Capture the cell that displays the provided text and extract its (X, Y) central coordinate. 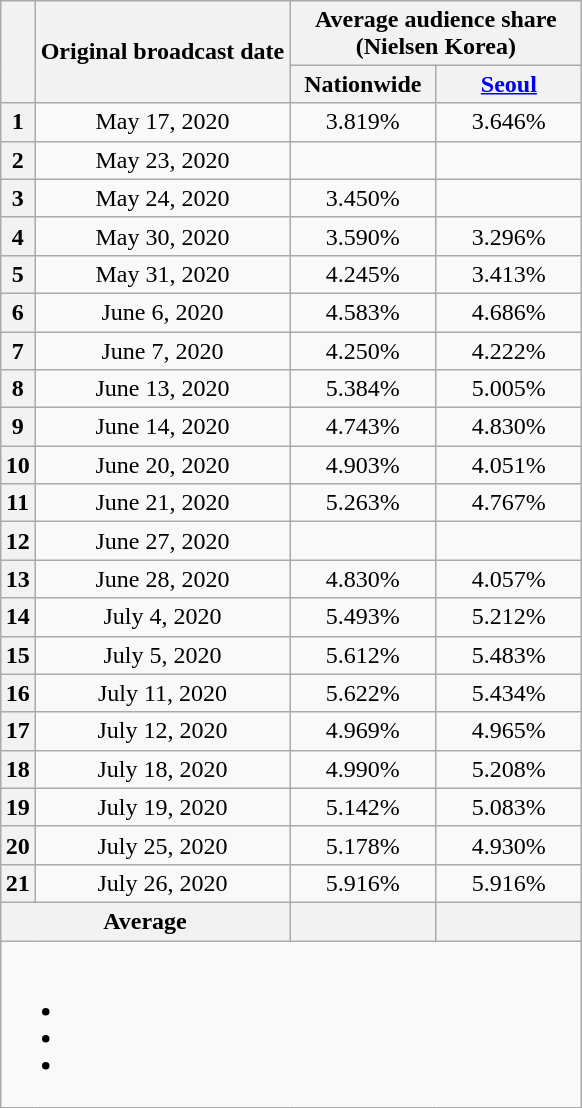
4.969% (363, 731)
June 27, 2020 (162, 541)
June 13, 2020 (162, 389)
5.208% (509, 769)
June 6, 2020 (162, 312)
9 (18, 427)
Nationwide (363, 84)
4.903% (363, 465)
July 19, 2020 (162, 807)
May 17, 2020 (162, 122)
5.434% (509, 693)
4.686% (509, 312)
5.384% (363, 389)
4.057% (509, 579)
4.583% (363, 312)
5.263% (363, 503)
Average (145, 921)
3.646% (509, 122)
July 12, 2020 (162, 731)
11 (18, 503)
4 (18, 236)
Original broadcast date (162, 52)
3.819% (363, 122)
5.483% (509, 655)
June 7, 2020 (162, 351)
5 (18, 274)
July 26, 2020 (162, 883)
June 20, 2020 (162, 465)
June 28, 2020 (162, 579)
5.612% (363, 655)
June 21, 2020 (162, 503)
3 (18, 198)
5.083% (509, 807)
July 5, 2020 (162, 655)
3.450% (363, 198)
May 24, 2020 (162, 198)
4.930% (509, 845)
May 30, 2020 (162, 236)
5.493% (363, 617)
15 (18, 655)
4.743% (363, 427)
4.222% (509, 351)
June 14, 2020 (162, 427)
19 (18, 807)
2 (18, 160)
4.990% (363, 769)
18 (18, 769)
May 23, 2020 (162, 160)
3.590% (363, 236)
May 31, 2020 (162, 274)
12 (18, 541)
13 (18, 579)
6 (18, 312)
20 (18, 845)
July 11, 2020 (162, 693)
3.413% (509, 274)
July 18, 2020 (162, 769)
3.296% (509, 236)
21 (18, 883)
5.212% (509, 617)
8 (18, 389)
5.622% (363, 693)
Seoul (509, 84)
1 (18, 122)
5.142% (363, 807)
4.767% (509, 503)
4.965% (509, 731)
5.178% (363, 845)
16 (18, 693)
14 (18, 617)
7 (18, 351)
July 4, 2020 (162, 617)
July 25, 2020 (162, 845)
Average audience share(Nielsen Korea) (436, 32)
4.250% (363, 351)
4.245% (363, 274)
4.051% (509, 465)
10 (18, 465)
5.005% (509, 389)
17 (18, 731)
